Capture the cell that displays the provided text and extract its (X, Y) central coordinate. 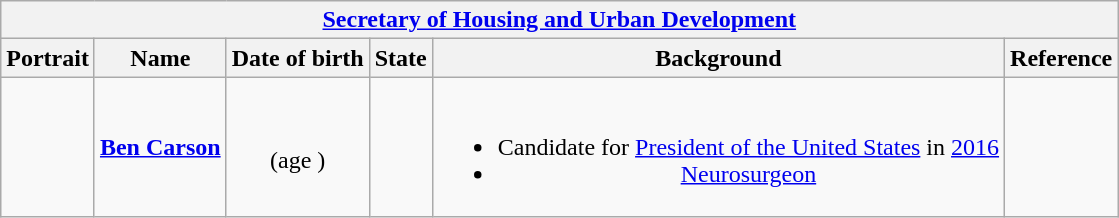
Name (160, 58)
Secretary of Housing and Urban Development (560, 20)
State (400, 58)
Reference (1062, 58)
Candidate for President of the United States in 2016Neurosurgeon (718, 147)
Background (718, 58)
(age ) (298, 147)
Date of birth (298, 58)
Ben Carson (160, 147)
Portrait (48, 58)
